Provide the (X, Y) coordinate of the cell's center where the given text is located.  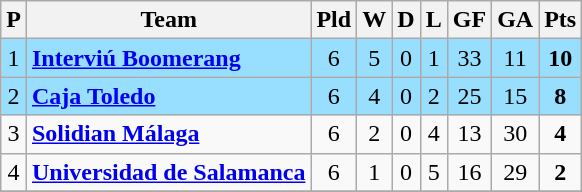
33 (469, 58)
Interviú Boomerang (168, 58)
Pts (560, 20)
GF (469, 20)
W (374, 20)
11 (516, 58)
30 (516, 134)
L (434, 20)
Solidian Málaga (168, 134)
D (406, 20)
Team (168, 20)
Universidad de Salamanca (168, 172)
3 (14, 134)
25 (469, 96)
29 (516, 172)
Pld (334, 20)
10 (560, 58)
13 (469, 134)
16 (469, 172)
15 (516, 96)
GA (516, 20)
P (14, 20)
Caja Toledo (168, 96)
8 (560, 96)
